Return the (X, Y) coordinate for the center point of the cell that contains the specified text.  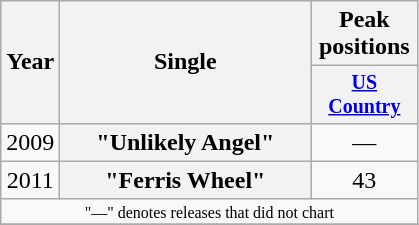
Year (30, 62)
2009 (30, 142)
2011 (30, 180)
Peak positions (364, 34)
Single (186, 62)
— (364, 142)
"Unlikely Angel" (186, 142)
US Country (364, 94)
"—" denotes releases that did not chart (210, 211)
"Ferris Wheel" (186, 180)
43 (364, 180)
